Find where the given text appears and provide that cell's center as (X, Y) coordinate. 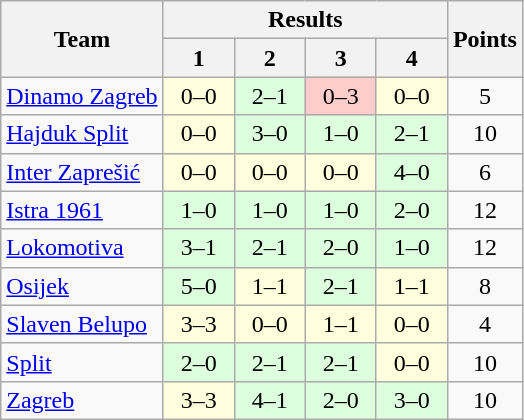
Points (484, 39)
3 (340, 58)
Inter Zaprešić (82, 172)
Osijek (82, 286)
2 (270, 58)
Slaven Belupo (82, 324)
5 (484, 96)
1 (198, 58)
Results (305, 20)
Split (82, 362)
Istra 1961 (82, 210)
4–0 (412, 172)
Dinamo Zagreb (82, 96)
Team (82, 39)
3–1 (198, 248)
Hajduk Split (82, 134)
5–0 (198, 286)
6 (484, 172)
0–3 (340, 96)
4–1 (270, 400)
Zagreb (82, 400)
8 (484, 286)
Lokomotiva (82, 248)
